Extract the (X, Y) coordinate from the center of the cell holding the provided text.  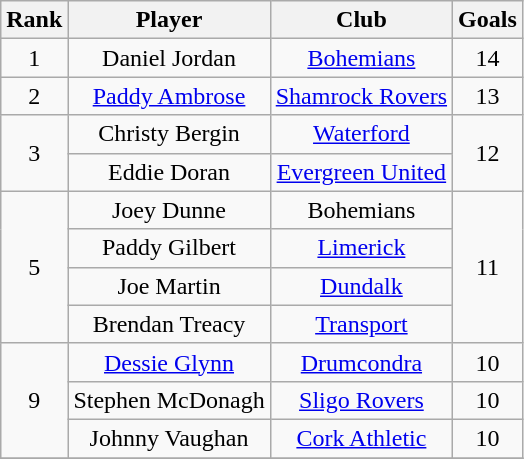
Dessie Glynn (169, 362)
Christy Bergin (169, 134)
14 (488, 58)
Daniel Jordan (169, 58)
Player (169, 20)
13 (488, 96)
Eddie Doran (169, 172)
Cork Athletic (361, 438)
Waterford (361, 134)
11 (488, 267)
Joe Martin (169, 286)
Shamrock Rovers (361, 96)
Club (361, 20)
1 (34, 58)
5 (34, 267)
9 (34, 400)
Paddy Gilbert (169, 248)
Drumcondra (361, 362)
3 (34, 153)
Joey Dunne (169, 210)
Dundalk (361, 286)
Limerick (361, 248)
Stephen McDonagh (169, 400)
Sligo Rovers (361, 400)
Rank (34, 20)
Brendan Treacy (169, 324)
Goals (488, 20)
Transport (361, 324)
Evergreen United (361, 172)
2 (34, 96)
Johnny Vaughan (169, 438)
Paddy Ambrose (169, 96)
12 (488, 153)
